Provide the (x, y) coordinate of the cell's center where the given text is located.  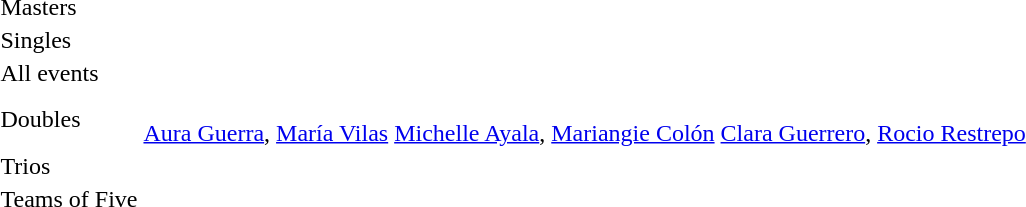
Aura Guerra, María Vilas (266, 120)
Michelle Ayala, Mariangie Colón (554, 120)
